Pinpoint the cell where the given text exists, returning its (x, y) midpoint coordinate. 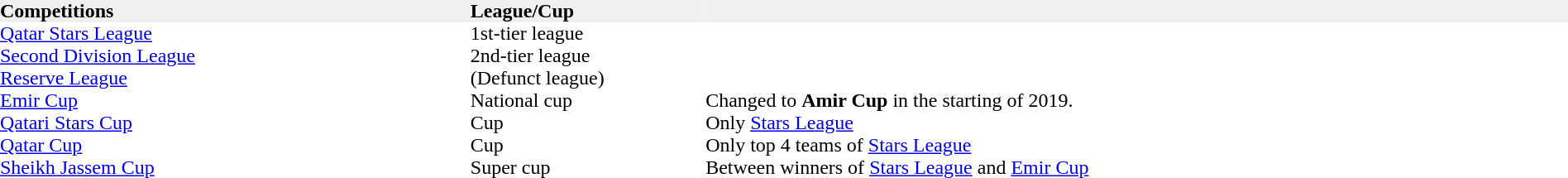
Qatar Stars League (235, 33)
Qatar Cup (235, 146)
Emir Cup (235, 101)
Only top 4 teams of Stars League (1136, 146)
2nd-tier league (588, 56)
(Defunct league) (588, 78)
Reserve League (235, 78)
National cup (588, 101)
League/Cup (588, 12)
Second Division League (235, 56)
Qatari Stars Cup (235, 123)
Competitions (235, 12)
Only Stars League (1136, 123)
Changed to Amir Cup in the starting of 2019. (1136, 101)
1st-tier league (588, 33)
